For the text-containing cell, return its midpoint in (X, Y) coordinate format. 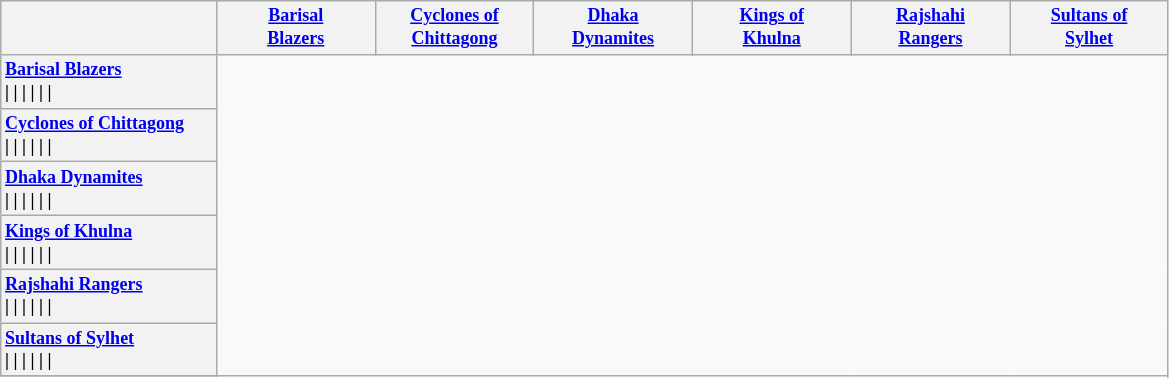
RajshahiRangers (930, 28)
Sultans of Sylhet | | | | | | (109, 350)
BarisalBlazers (296, 28)
Sultans ofSylhet (1090, 28)
Kings ofKhulna (772, 28)
Cyclones ofChittagong (454, 28)
Kings of Khulna | | | | | | (109, 242)
Barisal Blazers | | | | | | (109, 81)
Dhaka Dynamites | | | | | | (109, 189)
Rajshahi Rangers | | | | | | (109, 296)
DhakaDynamites (614, 28)
Cyclones of Chittagong | | | | | | (109, 135)
